Output the [X, Y] coordinate of the center of the cell containing the given text.  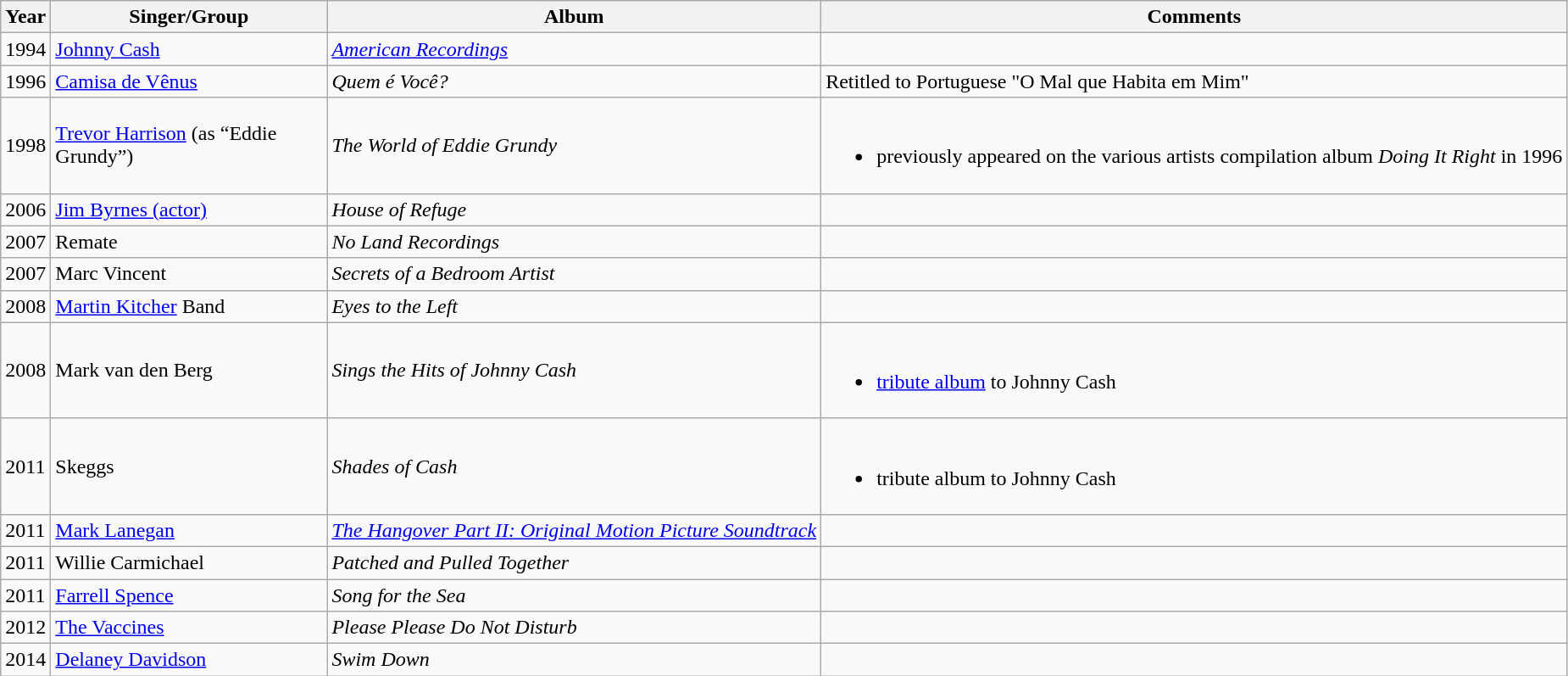
Delaney Davidson [189, 660]
Song for the Sea [575, 595]
Farrell Spence [189, 595]
Mark Lanegan [189, 530]
Camisa de Vênus [189, 81]
Marc Vincent [189, 274]
1996 [25, 81]
Martin Kitcher Band [189, 306]
Sings the Hits of Johnny Cash [575, 370]
Remate [189, 242]
Swim Down [575, 660]
Patched and Pulled Together [575, 562]
Skeggs [189, 466]
No Land Recordings [575, 242]
Jim Byrnes (actor) [189, 210]
Year [25, 17]
The Vaccines [189, 628]
Quem é Você? [575, 81]
1994 [25, 49]
Trevor Harrison (as “Eddie Grundy”) [189, 146]
1998 [25, 146]
previously appeared on the various artists compilation album Doing It Right in 1996 [1194, 146]
Johnny Cash [189, 49]
The Hangover Part II: Original Motion Picture Soundtrack [575, 530]
Eyes to the Left [575, 306]
Mark van den Berg [189, 370]
House of Refuge [575, 210]
The World of Eddie Grundy [575, 146]
Comments [1194, 17]
2014 [25, 660]
2012 [25, 628]
Please Please Do Not Disturb [575, 628]
Shades of Cash [575, 466]
Singer/Group [189, 17]
American Recordings [575, 49]
Retitled to Portuguese "O Mal que Habita em Mim" [1194, 81]
Album [575, 17]
2006 [25, 210]
Secrets of a Bedroom Artist [575, 274]
Willie Carmichael [189, 562]
